Output the (X, Y) coordinate of the center of the cell containing the given text.  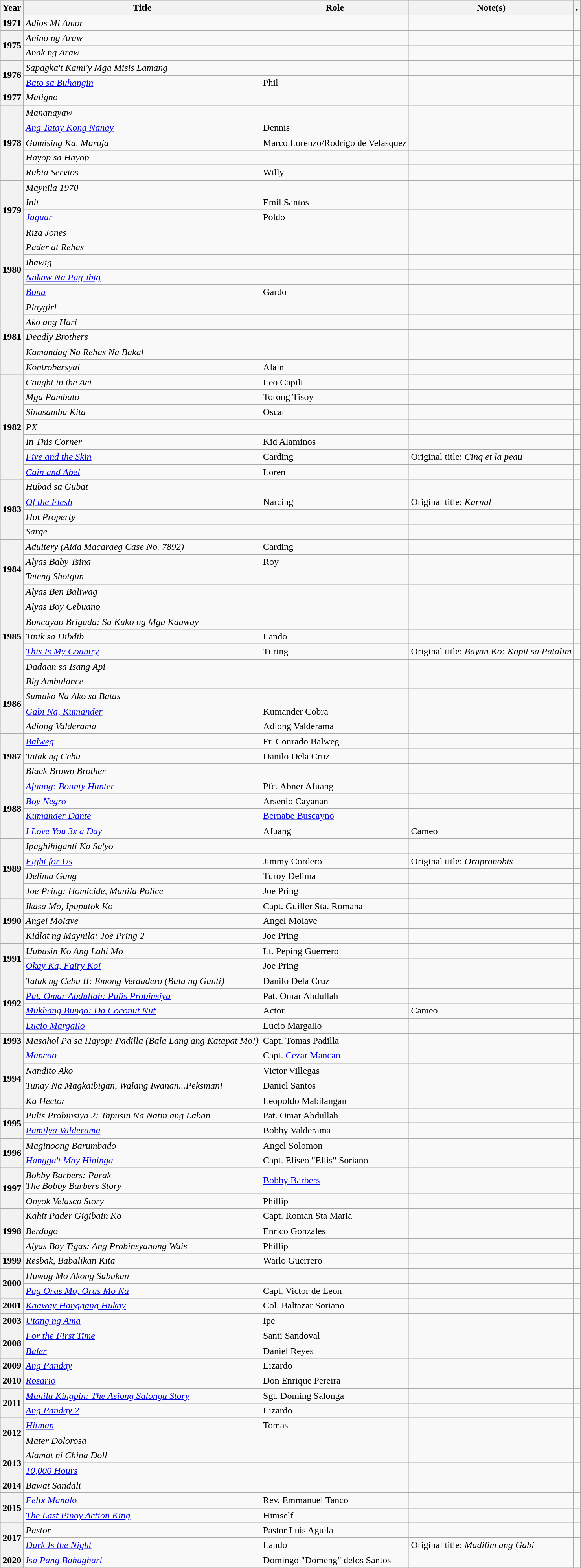
Warlo Guerrero (335, 1261)
1978 (12, 142)
Uubusin Ko Ang Lahi Mo (142, 951)
Capt. Tomas Padilla (335, 1041)
Daniel Santos (335, 1085)
Capt. Cezar Mancao (335, 1056)
Angel Solomon (335, 1146)
Bobby Valderama (335, 1130)
1982 (12, 427)
Original title: Orapronobis (491, 861)
Ikasa Mo, Ipuputok Ko (142, 906)
Ang Tatay Kong Nanay (142, 127)
Leo Capili (335, 382)
Riza Jones (142, 232)
Ang Panday (142, 1365)
Col. Baltazar Soriano (335, 1306)
Rubia Servios (142, 172)
Mater Dolorosa (142, 1441)
1983 (12, 509)
Bato sa Buhangin (142, 83)
Caught in the Act (142, 382)
1990 (12, 921)
2009 (12, 1365)
Anak ng Araw (142, 53)
Hot Property (142, 517)
Hayop sa Hayop (142, 157)
Original title: Madilim ang Gabi (491, 1545)
1986 (12, 704)
1979 (12, 210)
. (577, 8)
Rosario (142, 1380)
Black Brown Brother (142, 771)
PX (142, 427)
Dadaan sa Isang Api (142, 667)
Sgt. Doming Salonga (335, 1396)
Kidlat ng Maynila: Joe Pring 2 (142, 936)
1989 (12, 868)
Adios Mi Amor (142, 23)
Original title: Cinq et la peau (491, 457)
Leopoldo Mabilangan (335, 1100)
Onyok Velasco Story (142, 1201)
Capt. Roman Sta Maria (335, 1216)
Year (12, 8)
Ka Hector (142, 1100)
Deadly Brothers (142, 337)
Ang Panday 2 (142, 1411)
Himself (335, 1515)
Kid Alaminos (335, 442)
1976 (12, 75)
Turing (335, 651)
Ako ang Hari (142, 322)
Fr. Conrado Balweg (335, 741)
Emil Santos (335, 203)
1991 (12, 958)
Init (142, 203)
For the First Time (142, 1336)
1997 (12, 1188)
Big Ambulance (142, 682)
Kumander Cobra (335, 711)
2013 (12, 1463)
Kamandag Na Rehas Na Bakal (142, 352)
Actor (335, 1011)
Isa Pang Bahaghari (142, 1560)
Kaaway Hanggang Hukay (142, 1306)
Tatak ng Cebu II: Emong Verdadero (Bala ng Ganti) (142, 981)
Tatak ng Cebu (142, 756)
Kumander Dante (142, 816)
Nandito Ako (142, 1071)
Of the Flesh (142, 502)
Turoy Delima (335, 876)
Masahol Pa sa Hayop: Padilla (Bala Lang ang Katapat Mo!) (142, 1041)
This Is My Country (142, 651)
Alamat ni China Doll (142, 1456)
Bawat Sandali (142, 1485)
Role (335, 8)
Pastor (142, 1530)
2001 (12, 1306)
Hitman (142, 1426)
Bobby Barbers (335, 1181)
2010 (12, 1380)
2015 (12, 1508)
Ipe (335, 1321)
Kontrobersyal (142, 367)
Dennis (335, 127)
Ihawig (142, 262)
1984 (12, 569)
Enrico Gonzales (335, 1231)
1971 (12, 23)
Sumuko Na Ako sa Batas (142, 696)
Pfc. Abner Afuang (335, 786)
Gabi Na, Kumander (142, 711)
Kahit Pader Gigibain Ko (142, 1216)
Mukhang Bungo: Da Coconut Nut (142, 1011)
Willy (335, 172)
Domingo "Domeng" delos Santos (335, 1560)
Don Enrique Pereira (335, 1380)
Ipaghihiganti Ko Sa'yo (142, 846)
Lt. Peping Guerrero (335, 951)
Manila Kingpin: The Asiong Salonga Story (142, 1396)
Original title: Bayan Ko: Kapit sa Patalim (491, 651)
Capt. Eliseo "Ellis" Soriano (335, 1161)
Resbak, Babalikan Kita (142, 1261)
Original title: Karnal (491, 502)
Tomas (335, 1426)
Pat. Omar Abdullah: Pulis Probinsiya (142, 996)
Mancao (142, 1056)
Tunay Na Magkaibigan, Walang Iwanan...Peksman! (142, 1085)
Felix Manalo (142, 1500)
Five and the Skin (142, 457)
Bobby Barbers: ParakThe Bobby Barbers Story (142, 1181)
Sarge (142, 532)
The Last Pinoy Action King (142, 1515)
Phil (335, 83)
Hangga't May Hininga (142, 1161)
Boy Negro (142, 801)
Victor Villegas (335, 1071)
Pulis Probinsiya 2: Tapusin Na Natin ang Laban (142, 1115)
Gumising Ka, Maruja (142, 142)
Maynila 1970 (142, 188)
Boncayao Brigada: Sa Kuko ng Mga Kaaway (142, 621)
2014 (12, 1485)
Anino ng Araw (142, 38)
Sinasamba Kita (142, 412)
Pader at Rehas (142, 247)
1994 (12, 1078)
2011 (12, 1403)
Berdugo (142, 1231)
2008 (12, 1343)
Mananayaw (142, 112)
Alyas Baby Tsina (142, 562)
1988 (12, 809)
Capt. Victor de Leon (335, 1291)
1993 (12, 1041)
1995 (12, 1123)
Gardo (335, 292)
Alyas Boy Cebuano (142, 606)
2003 (12, 1321)
Baler (142, 1351)
Title (142, 8)
2012 (12, 1433)
Roy (335, 562)
Alyas Ben Baliwag (142, 591)
Jaguar (142, 217)
Arsenio Cayanan (335, 801)
1999 (12, 1261)
Utang ng Ama (142, 1321)
Huwag Mo Akong Subukan (142, 1276)
Hubad sa Gubat (142, 487)
1985 (12, 636)
In This Corner (142, 442)
Jimmy Cordero (335, 861)
Cain and Abel (142, 472)
Daniel Reyes (335, 1351)
1992 (12, 1003)
Note(s) (491, 8)
Pastor Luis Aguila (335, 1530)
I Love You 3x a Day (142, 831)
Balweg (142, 741)
Teteng Shotgun (142, 577)
Marco Lorenzo/Rodrigo de Velasquez (335, 142)
1981 (12, 337)
Bona (142, 292)
Rev. Emmanuel Tanco (335, 1500)
2017 (12, 1538)
Nakaw Na Pag-ibig (142, 277)
1975 (12, 45)
Loren (335, 472)
2000 (12, 1283)
Afuang: Bounty Hunter (142, 786)
1980 (12, 270)
Mga Pambato (142, 397)
Alyas Boy Tigas: Ang Probinsyanong Wais (142, 1246)
Okay Ka, Fairy Ko! (142, 966)
Adultery (Aida Macaraeg Case No. 7892) (142, 547)
2020 (12, 1560)
Poldo (335, 217)
1998 (12, 1231)
Delima Gang (142, 876)
Bernabe Buscayno (335, 816)
Afuang (335, 831)
Oscar (335, 412)
10,000 Hours (142, 1470)
1977 (12, 98)
1996 (12, 1153)
Tinik sa Dibdib (142, 636)
Pag Oras Mo, Oras Mo Na (142, 1291)
Joe Pring: Homicide, Manila Police (142, 891)
Fight for Us (142, 861)
Narcing (335, 502)
Capt. Guiller Sta. Romana (335, 906)
Alain (335, 367)
Maginoong Barumbado (142, 1146)
Torong Tisoy (335, 397)
Pamilya Valderama (142, 1130)
Sapagka't Kami'y Mga Misis Lamang (142, 68)
Santi Sandoval (335, 1336)
Maligno (142, 98)
Dark Is the Night (142, 1545)
1987 (12, 756)
Playgirl (142, 307)
